Determine the [X, Y] coordinate at the center of the cell enclosing the given text.  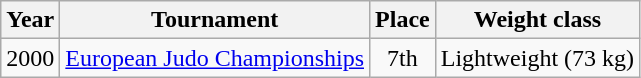
Year [30, 20]
European Judo Championships [215, 58]
Place [403, 20]
Lightweight (73 kg) [537, 58]
Tournament [215, 20]
7th [403, 58]
Weight class [537, 20]
2000 [30, 58]
